Return (X, Y) of the center of cell containing provided text 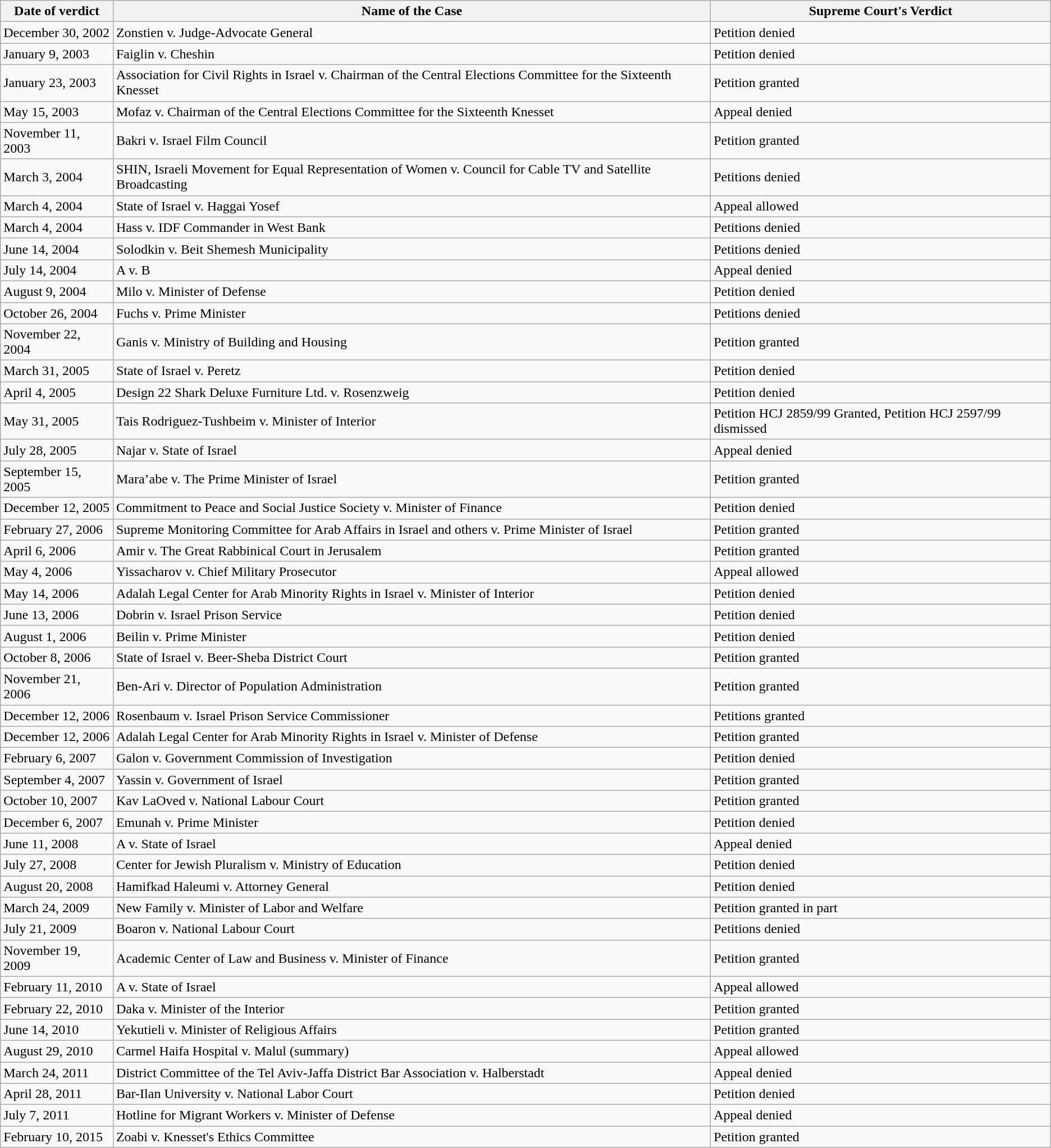
Adalah Legal Center for Arab Minority Rights in Israel v. Minister of Interior (412, 593)
Academic Center of Law and Business v. Minister of Finance (412, 958)
June 14, 2004 (57, 249)
Petitions granted (881, 716)
March 3, 2004 (57, 177)
February 22, 2010 (57, 1008)
Boaron v. National Labour Court (412, 929)
Center for Jewish Pluralism v. Ministry of Education (412, 865)
Hass v. IDF Commander in West Bank (412, 227)
October 8, 2006 (57, 657)
State of Israel v. Peretz (412, 371)
Rosenbaum v. Israel Prison Service Commissioner (412, 716)
August 29, 2010 (57, 1051)
July 21, 2009 (57, 929)
Fuchs v. Prime Minister (412, 313)
Dobrin v. Israel Prison Service (412, 615)
Commitment to Peace and Social Justice Society v. Minister of Finance (412, 508)
Design 22 Shark Deluxe Furniture Ltd. v. Rosenzweig (412, 392)
Yekutieli v. Minister of Religious Affairs (412, 1030)
August 20, 2008 (57, 886)
Name of the Case (412, 11)
Association for Civil Rights in Israel v. Chairman of the Central Elections Committee for the Sixteenth Knesset (412, 83)
September 4, 2007 (57, 780)
June 11, 2008 (57, 844)
Beilin v. Prime Minister (412, 636)
Mofaz v. Chairman of the Central Elections Committee for the Sixteenth Knesset (412, 112)
July 7, 2011 (57, 1115)
Zonstien v. Judge-Advocate General (412, 33)
February 27, 2006 (57, 529)
Petition granted in part (881, 908)
February 10, 2015 (57, 1137)
October 26, 2004 (57, 313)
Najar v. State of Israel (412, 450)
Kav LaOved v. National Labour Court (412, 801)
Carmel Haifa Hospital v. Malul (summary) (412, 1051)
May 15, 2003 (57, 112)
Faiglin v. Cheshin (412, 54)
A v. B (412, 270)
July 27, 2008 (57, 865)
New Family v. Minister of Labor and Welfare (412, 908)
Date of verdict (57, 11)
Hamifkad Haleumi v. Attorney General (412, 886)
August 9, 2004 (57, 291)
Hotline for Migrant Workers v. Minister of Defense (412, 1115)
August 1, 2006 (57, 636)
February 6, 2007 (57, 758)
Zoabi v. Knesset's Ethics Committee (412, 1137)
May 4, 2006 (57, 572)
November 22, 2004 (57, 342)
November 11, 2003 (57, 140)
Daka v. Minister of the Interior (412, 1008)
April 6, 2006 (57, 551)
June 13, 2006 (57, 615)
Yissacharov v. Chief Military Prosecutor (412, 572)
April 28, 2011 (57, 1094)
December 12, 2005 (57, 508)
November 21, 2006 (57, 686)
Solodkin v. Beit Shemesh Municipality (412, 249)
State of Israel v. Beer-Sheba District Court (412, 657)
Petition HCJ 2859/99 Granted, Petition HCJ 2597/99 dismissed (881, 421)
March 31, 2005 (57, 371)
District Committee of the Tel Aviv-Jaffa District Bar Association v. Halberstadt (412, 1073)
Yassin v. Government of Israel (412, 780)
February 11, 2010 (57, 987)
June 14, 2010 (57, 1030)
November 19, 2009 (57, 958)
Supreme Monitoring Committee for Arab Affairs in Israel and others v. Prime Minister of Israel (412, 529)
Galon v. Government Commission of Investigation (412, 758)
January 23, 2003 (57, 83)
Amir v. The Great Rabbinical Court in Jerusalem (412, 551)
July 14, 2004 (57, 270)
October 10, 2007 (57, 801)
March 24, 2011 (57, 1073)
December 6, 2007 (57, 822)
April 4, 2005 (57, 392)
SHIN, Israeli Movement for Equal Representation of Women v. Council for Cable TV and Satellite Broadcasting (412, 177)
Bar-Ilan University v. National Labor Court (412, 1094)
Bakri v. Israel Film Council (412, 140)
December 30, 2002 (57, 33)
Ben-Ari v. Director of Population Administration (412, 686)
Supreme Court's Verdict (881, 11)
Tais Rodriguez-Tushbeim v. Minister of Interior (412, 421)
July 28, 2005 (57, 450)
March 24, 2009 (57, 908)
Mara’abe v. The Prime Minister of Israel (412, 479)
January 9, 2003 (57, 54)
September 15, 2005 (57, 479)
Milo v. Minister of Defense (412, 291)
Ganis v. Ministry of Building and Housing (412, 342)
May 31, 2005 (57, 421)
Adalah Legal Center for Arab Minority Rights in Israel v. Minister of Defense (412, 737)
May 14, 2006 (57, 593)
Emunah v. Prime Minister (412, 822)
State of Israel v. Haggai Yosef (412, 206)
